For the text-containing cell, return its midpoint in (X, Y) coordinate format. 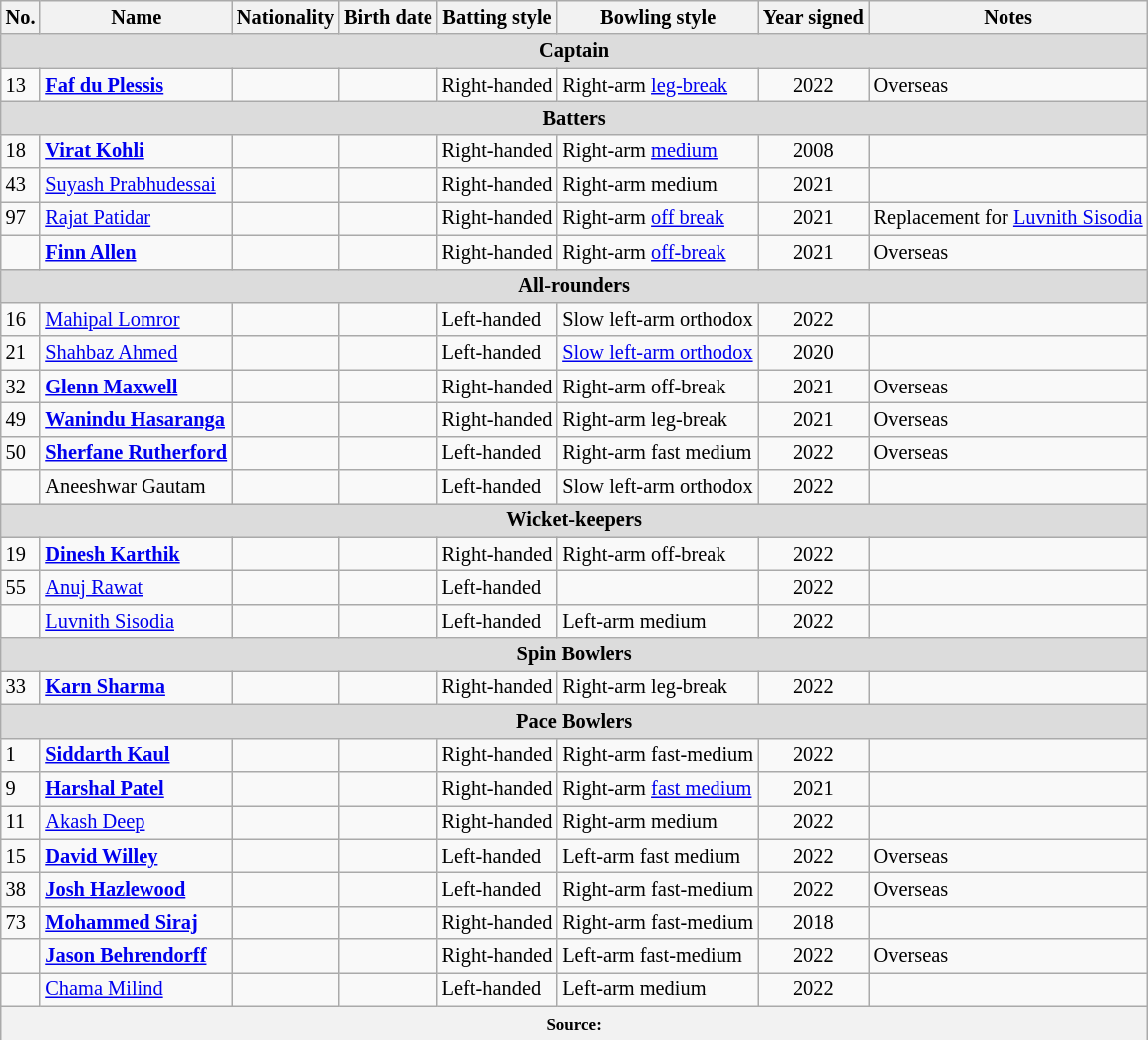
33 (21, 687)
38 (21, 889)
Right-arm off break (658, 218)
Wanindu Hasaranga (136, 419)
Left-arm fast medium (658, 856)
Aneeshwar Gautam (136, 487)
Nationality (285, 17)
Suyash Prabhudessai (136, 185)
97 (21, 218)
55 (21, 587)
Virat Kohli (136, 151)
Chama Milind (136, 989)
16 (21, 319)
Batting style (498, 17)
50 (21, 453)
Mahipal Lomror (136, 319)
Birth date (389, 17)
Mohammed Siraj (136, 922)
Karn Sharma (136, 687)
Sherfane Rutherford (136, 453)
Rajat Patidar (136, 218)
18 (21, 151)
Shahbaz Ahmed (136, 353)
Luvnith Sisodia (136, 621)
All-rounders (574, 286)
Jason Behrendorff (136, 956)
2018 (813, 922)
Year signed (813, 17)
Pace Bowlers (574, 721)
2008 (813, 151)
19 (21, 554)
Glenn Maxwell (136, 387)
Anuj Rawat (136, 587)
Bowling style (658, 17)
15 (21, 856)
Batters (574, 118)
Wicket-keepers (574, 520)
2020 (813, 353)
11 (21, 822)
Captain (574, 51)
Replacement for Luvnith Sisodia (1008, 218)
Name (136, 17)
Finn Allen (136, 252)
Notes (1008, 17)
Source: (574, 1023)
Dinesh Karthik (136, 554)
David Willey (136, 856)
No. (21, 17)
Left-arm fast-medium (658, 956)
49 (21, 419)
21 (21, 353)
Spin Bowlers (574, 654)
13 (21, 85)
Siddarth Kaul (136, 755)
Akash Deep (136, 822)
73 (21, 922)
1 (21, 755)
32 (21, 387)
9 (21, 788)
Faf du Plessis (136, 85)
Josh Hazlewood (136, 889)
43 (21, 185)
Harshal Patel (136, 788)
